Determine the [x, y] coordinate at the center of the cell enclosing the given text.  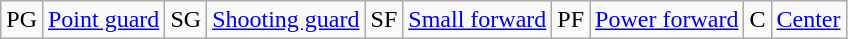
PF [571, 20]
PG [22, 20]
Center [808, 20]
Point guard [103, 20]
Shooting guard [286, 20]
C [758, 20]
Small forward [478, 20]
Power forward [667, 20]
SG [186, 20]
SF [384, 20]
